From the cell containing the given text, extract its center point as (x, y) coordinate. 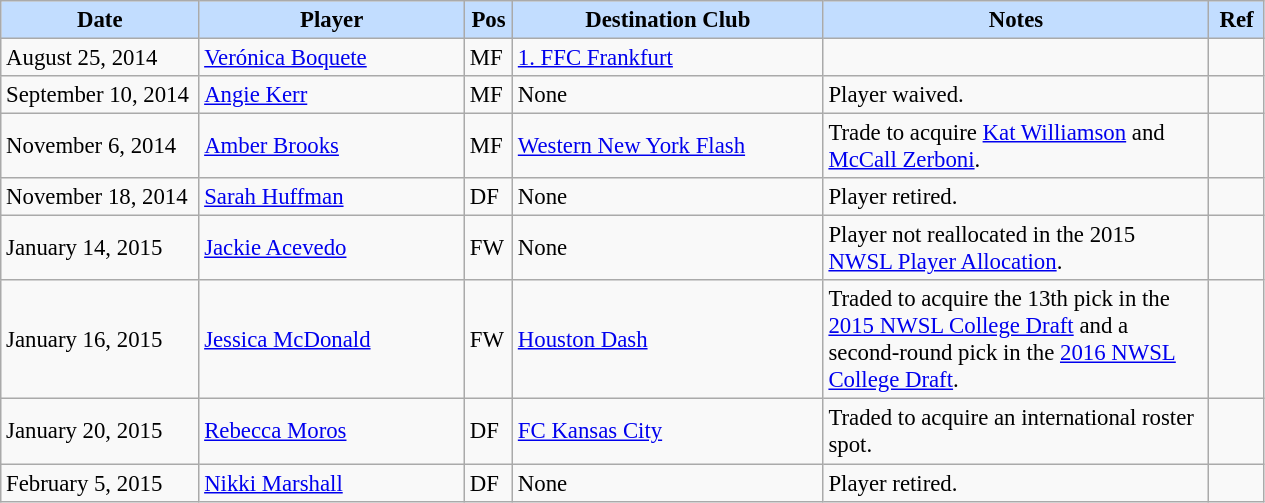
Verónica Boquete (332, 58)
Angie Kerr (332, 95)
January 16, 2015 (100, 340)
February 5, 2015 (100, 483)
Ref (1237, 20)
1. FFC Frankfurt (668, 58)
Houston Dash (668, 340)
January 14, 2015 (100, 248)
August 25, 2014 (100, 58)
September 10, 2014 (100, 95)
January 20, 2015 (100, 432)
November 18, 2014 (100, 197)
Western New York Flash (668, 146)
Nikki Marshall (332, 483)
Player not reallocated in the 2015 NWSL Player Allocation. (1016, 248)
Trade to acquire Kat Williamson and McCall Zerboni. (1016, 146)
Player (332, 20)
Traded to acquire the 13th pick in the 2015 NWSL College Draft and a second-round pick in the 2016 NWSL College Draft. (1016, 340)
Destination Club (668, 20)
Traded to acquire an international roster spot. (1016, 432)
Player waived. (1016, 95)
Sarah Huffman (332, 197)
Date (100, 20)
Pos (488, 20)
November 6, 2014 (100, 146)
Notes (1016, 20)
Rebecca Moros (332, 432)
Jessica McDonald (332, 340)
FC Kansas City (668, 432)
Amber Brooks (332, 146)
Jackie Acevedo (332, 248)
